Determine the (X, Y) coordinate at the center of the cell enclosing the given text.  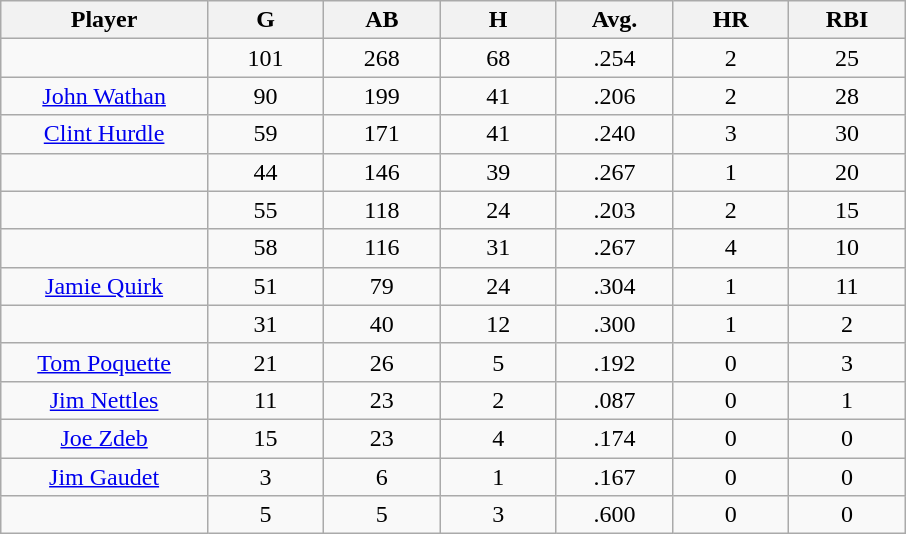
Tom Poquette (104, 362)
44 (265, 172)
.240 (614, 134)
116 (382, 248)
30 (847, 134)
HR (731, 20)
.087 (614, 400)
58 (265, 248)
146 (382, 172)
199 (382, 96)
Player (104, 20)
101 (265, 58)
.203 (614, 210)
21 (265, 362)
118 (382, 210)
.174 (614, 438)
59 (265, 134)
.254 (614, 58)
10 (847, 248)
.304 (614, 286)
.206 (614, 96)
6 (382, 477)
Jim Gaudet (104, 477)
20 (847, 172)
Jamie Quirk (104, 286)
39 (498, 172)
H (498, 20)
171 (382, 134)
.300 (614, 324)
Jim Nettles (104, 400)
.600 (614, 515)
Avg. (614, 20)
79 (382, 286)
26 (382, 362)
51 (265, 286)
90 (265, 96)
Clint Hurdle (104, 134)
Joe Zdeb (104, 438)
.167 (614, 477)
12 (498, 324)
G (265, 20)
AB (382, 20)
RBI (847, 20)
55 (265, 210)
John Wathan (104, 96)
28 (847, 96)
25 (847, 58)
268 (382, 58)
68 (498, 58)
40 (382, 324)
.192 (614, 362)
